Return the (X, Y) coordinate for the center point of the cell that contains the specified text.  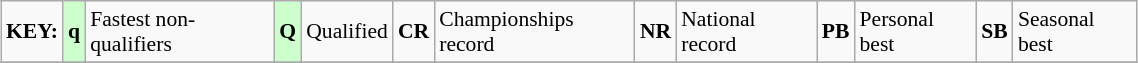
Seasonal best (1075, 32)
Personal best (916, 32)
Qualified (347, 32)
KEY: (32, 32)
Championships record (534, 32)
SB (994, 32)
Fastest non-qualifiers (180, 32)
Q (288, 32)
CR (414, 32)
PB (836, 32)
National record (746, 32)
q (74, 32)
NR (656, 32)
